Locate the cell with the specified text and output its [X, Y] center coordinate. 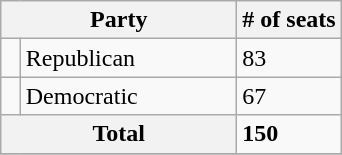
83 [289, 58]
Party [119, 20]
Republican [128, 58]
150 [289, 134]
67 [289, 96]
Democratic [128, 96]
Total [119, 134]
# of seats [289, 20]
